Return the (X, Y) coordinate for the center point of the cell that contains the specified text.  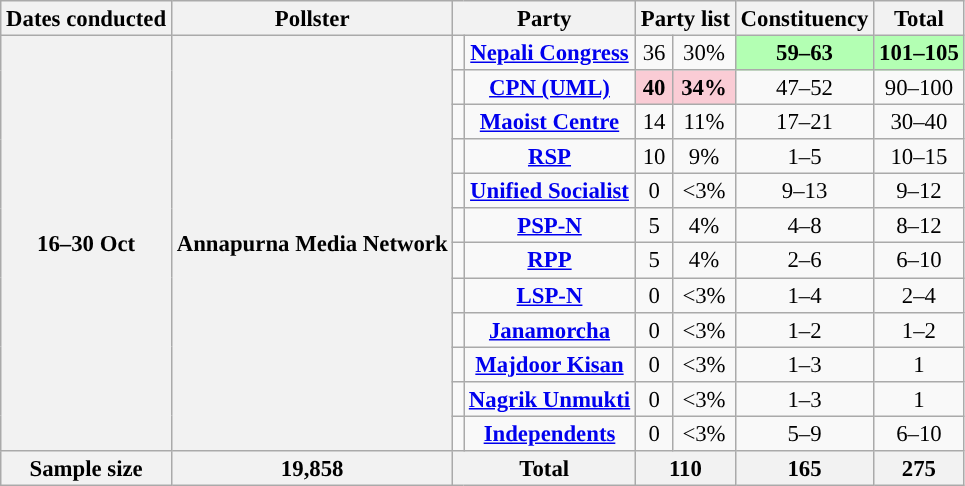
30% (704, 54)
1–5 (804, 156)
110 (686, 468)
Unified Socialist (550, 192)
CPN (UML) (550, 88)
11% (704, 122)
17–21 (804, 122)
Independents (550, 434)
PSP-N (550, 226)
2–4 (919, 296)
36 (654, 54)
Nepali Congress (550, 54)
RSP (550, 156)
19,858 (312, 468)
9% (704, 156)
165 (804, 468)
RPP (550, 260)
16–30 Oct (86, 244)
47–52 (804, 88)
Janamorcha (550, 330)
9–13 (804, 192)
34% (704, 88)
Dates conducted (86, 18)
101–105 (919, 54)
275 (919, 468)
Majdoor Kisan (550, 364)
Sample size (86, 468)
2–6 (804, 260)
8–12 (919, 226)
Party (544, 18)
4–8 (804, 226)
Party list (686, 18)
Annapurna Media Network (312, 244)
40 (654, 88)
10 (654, 156)
9–12 (919, 192)
59–63 (804, 54)
10–15 (919, 156)
Constituency (804, 18)
Nagrik Unmukti (550, 398)
Maoist Centre (550, 122)
LSP-N (550, 296)
Pollster (312, 18)
90–100 (919, 88)
5–9 (804, 434)
30–40 (919, 122)
14 (654, 122)
1–4 (804, 296)
